Scan for the cell matching the given text and deliver its (x, y) coordinate at center. 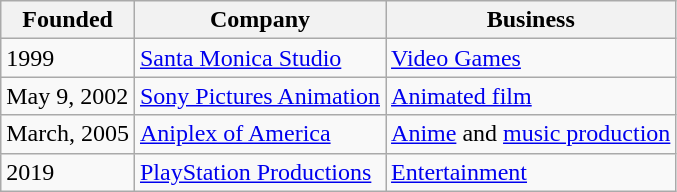
May 9, 2002 (68, 96)
Business (531, 20)
1999 (68, 58)
Video Games (531, 58)
Aniplex of America (260, 134)
Founded (68, 20)
2019 (68, 172)
Sony Pictures Animation (260, 96)
Santa Monica Studio (260, 58)
Company (260, 20)
March, 2005 (68, 134)
Anime and music production (531, 134)
PlayStation Productions (260, 172)
Animated film (531, 96)
Entertainment (531, 172)
